Return (X, Y) of the center of cell containing provided text 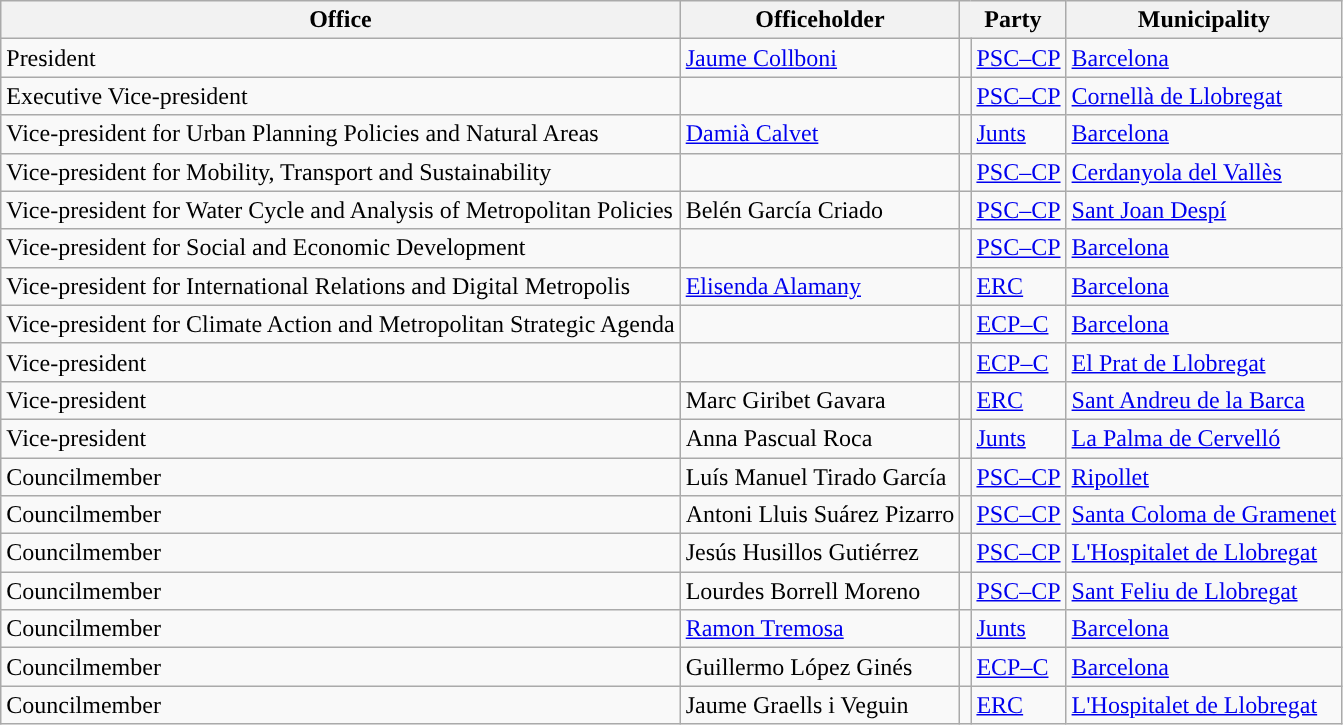
La Palma de Cervelló (1204, 438)
Sant Andreu de la Barca (1204, 400)
Anna Pascual Roca (820, 438)
Antoni Lluis Suárez Pizarro (820, 515)
Vice-president for International Relations and Digital Metropolis (340, 286)
Jaume Graells i Veguin (820, 705)
Officeholder (820, 20)
Sant Feliu de Llobregat (1204, 591)
President (340, 58)
Belén García Criado (820, 210)
Vice-president for Climate Action and Metropolitan Strategic Agenda (340, 324)
Guillermo López Ginés (820, 667)
Santa Coloma de Gramenet (1204, 515)
Cerdanyola del Vallès (1204, 172)
Executive Vice-president (340, 96)
Cornellà de Llobregat (1204, 96)
Office (340, 20)
Municipality (1204, 20)
Ripollet (1204, 477)
Vice-president for Water Cycle and Analysis of Metropolitan Policies (340, 210)
Party (1013, 20)
Ramon Tremosa (820, 629)
El Prat de Llobregat (1204, 362)
Jaume Collboni (820, 58)
Lourdes Borrell Moreno (820, 591)
Elisenda Alamany (820, 286)
Marc Giribet Gavara (820, 400)
Jesús Husillos Gutiérrez (820, 553)
Sant Joan Despí (1204, 210)
Vice-president for Mobility, Transport and Sustainability (340, 172)
Vice-president for Urban Planning Policies and Natural Areas (340, 134)
Vice-president for Social and Economic Development (340, 248)
Luís Manuel Tirado García (820, 477)
Damià Calvet (820, 134)
